From the cell containing the given text, extract its center point as [x, y] coordinate. 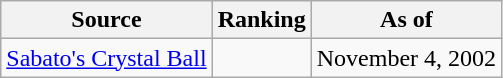
Sabato's Crystal Ball [106, 58]
Ranking [262, 20]
Source [106, 20]
November 4, 2002 [406, 58]
As of [406, 20]
